Find where the given text appears and provide that cell's center as (X, Y) coordinate. 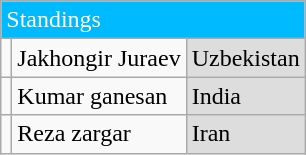
Reza zargar (99, 134)
India (246, 96)
Uzbekistan (246, 58)
Jakhongir Juraev (99, 58)
Standings (153, 20)
Iran (246, 134)
Kumar ganesan (99, 96)
